Extract the [x, y] coordinate from the center of the cell holding the provided text.  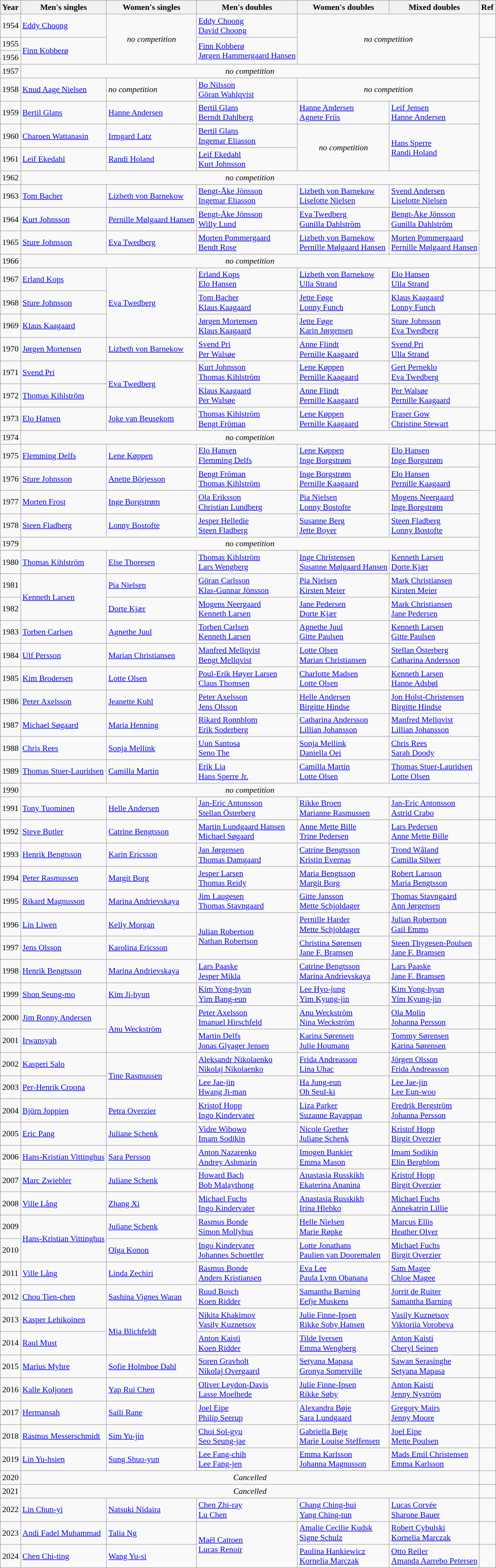
Lee Jae-jin Hwang Ji-man [247, 1087]
Mia Blichfeldt [151, 1331]
Sonja Mellink [151, 749]
Joke van Beusekom [151, 419]
2005 [11, 1134]
Saili Rane [151, 1413]
1987 [11, 725]
Sofie Holmboe Dahl [151, 1366]
Hanne Andersen Agnete Friis [344, 113]
1965 [11, 243]
Women's doubles [344, 7]
Catharina Andersson Lillian Johansson [344, 725]
Rikard Magnusson [63, 902]
Karolina Ericsson [151, 948]
Morten Pommergaard Bendt Rose [247, 243]
1957 [11, 71]
2001 [11, 1041]
Morten Pommergaard Pernille Mølgaard Hansen [434, 243]
Kim Yong-hyun Yim Bang-eun [247, 994]
Susanne Berg Jette Boyer [344, 526]
Torben Carlsen [63, 632]
1963 [11, 196]
Tine Rasmussen [151, 1076]
Men's doubles [247, 7]
Gabriella Bøje Marie Louise Steffensen [344, 1436]
Sam Magee Chloe Magee [434, 1274]
Yap Rui Chen [151, 1390]
Elo Hansen Flemming Delfs [247, 456]
Peter Rasmussen [63, 878]
1993 [11, 855]
Kristof Hopp Ingo Kindervater [247, 1111]
Jens Olsson [63, 948]
Charoen Wattanasin [63, 136]
Anton Kaisti Jenny Nyström [434, 1390]
Bertil Glans [63, 113]
1976 [11, 479]
Kelly Morgan [151, 924]
Jane Pedersen Dorte Kjær [344, 609]
Per Walsøe Pernille Kaagaard [434, 396]
2009 [11, 1227]
Mark Christiansen Jane Pedersen [434, 609]
Amalie Cecilie Kudsk Signe Schulz [344, 1533]
1958 [11, 90]
Mixed doubles [434, 7]
1998 [11, 971]
Kalle Koljonen [63, 1390]
Lizbeth von Barnekow Liselotte Nielsen [344, 196]
Knud Aage Nielsen [63, 90]
Pernille Mølgaard Hansen [151, 219]
Agnethe Juul Gitte Paulsen [344, 632]
Manfred Mellqvist Bengt Mellqvist [247, 655]
Torben Carlsen Kenneth Larsen [247, 632]
2007 [11, 1180]
Thomas Stavngaard Ann Jørgensen [434, 902]
Steve Butler [63, 832]
Martin Lundgaard Hansen Michael Søgaard [247, 832]
Jim Laugesen Thomas Stavngaard [247, 902]
Trond Wåland Camilla Silwer [434, 855]
Michael Søgaard [63, 725]
Andi Fadel Muhammad [63, 1533]
Elo Hansen Inge Borgstrøm [434, 456]
Nicole Grether Juliane Schenk [344, 1134]
Eva Lee Paula Lynn Obanana [344, 1274]
Steen Fladberg [63, 526]
1954 [11, 26]
Mogens Neergaard Inge Borgstrøm [434, 502]
Jörgen Olsson Frida Andreasson [434, 1064]
Ulf Persson [63, 655]
1982 [11, 609]
Howard Bach Bob Malaythong [247, 1180]
Tilde Iversen Emma Wengberg [344, 1343]
Aleksandr Nikolaenko Nikolaj Nikolaenko [247, 1064]
Finn Kobberø [63, 51]
1978 [11, 526]
Svend Pri [63, 372]
Lotte Jonathans Paulien van Dooremalen [344, 1250]
Sture Johnsson Eva Twedberg [434, 326]
Jeanette Kuhl [151, 701]
1961 [11, 159]
Kenneth Larsen [63, 597]
Lee Hyo-jung Yim Kyung-jin [344, 994]
Jon Holst-Christensen Birgitte Hindse [434, 701]
1969 [11, 326]
Ingo Kindervater Johannes Schoettler [247, 1250]
Michael Fuchs Annekatrin Lillie [434, 1204]
Finn Kobberø Jørgen Hammergaard Hansen [247, 51]
Robert Larsson Maria Bengtsson [434, 878]
Tom Bacher Klaus Kaagaard [247, 303]
Lotte Olsen Marian Christiansen [344, 655]
Göran Carlsson Klas-Gunnar Jönsson [247, 586]
1985 [11, 679]
Jan Jørgensen Thomas Damgaard [247, 855]
Morten Frost [63, 502]
Julie Finne-Ipsen Rikke Søby [344, 1390]
Martin Delfs Jonas Glyager Jensen [247, 1041]
1999 [11, 994]
Imogen Bankier Emma Mason [344, 1157]
Lars Paaske Jesper Mikla [247, 971]
Frida Andreasson Lina Uhac [344, 1064]
Pia Nielsen [151, 586]
Klaus Kaagaard Per Walsøe [247, 396]
1977 [11, 502]
Kenneth Larsen Gitte Paulsen [434, 632]
1983 [11, 632]
1988 [11, 749]
Stellan Österberg Catharina Andersson [434, 655]
Catrine Bengtsson [151, 832]
Thomas Stuer-Lauridsen Lotte Olsen [434, 771]
1986 [11, 701]
Erland Kops [63, 279]
1955 [11, 44]
2023 [11, 1533]
Kasperi Salo [63, 1064]
Kasper Lehikoinen [63, 1320]
Mogens Neergaard Kenneth Larsen [247, 609]
Natsuki Nidaira [151, 1509]
Thomas Kihlström Bengt Fröman [247, 419]
Camilla Martin Lotte Olsen [344, 771]
Lee Fang-chih Lee Fang-jen [247, 1459]
Svend Pri Per Walsøe [247, 349]
Gert Perneklo Eva Twedberg [434, 372]
Marian Christiansen [151, 655]
2021 [11, 1492]
Lin Chun-yi [63, 1509]
1984 [11, 655]
Sonja Mellink Daniella Oei [344, 749]
Rasmus Messerschmidt [63, 1436]
Elo Hansen Ulla Strand [434, 279]
Talia Ng [151, 1533]
Liza Parker Suzanne Rayappan [344, 1111]
Marius Myhre [63, 1366]
1962 [11, 178]
Lin Liwen [63, 924]
Margit Borg [151, 878]
1997 [11, 948]
Eddy Choong [63, 26]
Tony Tuominen [63, 808]
Linda Zechiri [151, 1274]
2022 [11, 1509]
Jesper Larsen Thomas Reidy [247, 878]
Lotte Olsen [151, 679]
2013 [11, 1320]
Fraser Gow Christine Stewart [434, 419]
Björn Joppien [63, 1111]
Flemming Delfs [63, 456]
Elo Hansen [63, 419]
1970 [11, 349]
Marc Zwiebler [63, 1180]
1974 [11, 437]
Kim Ji-hyun [151, 994]
1966 [11, 261]
Chen Chi-ting [63, 1557]
Robert Cybulski Kornelia Marczak [434, 1533]
2002 [11, 1064]
Ola Molin Johanna Persson [434, 1018]
1995 [11, 902]
Hanne Andersen [151, 113]
Peter Axelsson Jens Olsson [247, 701]
Olga Konon [151, 1250]
Soren Gravholt Nikolaj Overgaard [247, 1366]
Irwansyah [63, 1041]
Dorte Kjær [151, 609]
Emma Karlsson Johanna Magnusson [344, 1459]
Sung Shuo-yun [151, 1459]
Sawan Serasinghe Setyana Mapasa [434, 1366]
Ha Jung-eun Oh Seul-ki [344, 1087]
Anton Kaisti Cheryl Seinen [434, 1343]
Poul-Erik Høyer Larsen Claus Thomsen [247, 679]
2006 [11, 1157]
Klaus Kaagaard Lonny Funch [434, 303]
Manfred Mellqvist Lillian Johansson [434, 725]
Maël Cattoen Lucas Renoir [247, 1544]
Jesper Helledie Steen Fladberg [247, 526]
1996 [11, 924]
Choi Sol-gyu Seo Seung-jae [247, 1436]
Lonny Bostofte [151, 526]
Hans Sperre Randi Holand [434, 148]
1971 [11, 372]
2008 [11, 1204]
1972 [11, 396]
Kim Yong-hyun Yim Kyung-jin [434, 994]
1979 [11, 544]
Ruud Bosch Koen Ridder [247, 1296]
Bo Nilsson Göran Wahlqvist [247, 90]
1994 [11, 878]
Lin Yu-hsien [63, 1459]
Julian Robertson Gail Emms [434, 924]
Wang Yu-si [151, 1557]
Karin Ericsson [151, 855]
2010 [11, 1250]
1975 [11, 456]
Gitte Jansson Mette Schjoldager [344, 902]
1980 [11, 562]
2016 [11, 1390]
Inge Christensen Susanne Mølgaard Hansen [344, 562]
1967 [11, 279]
Svend Andersen Liselotte Nielsen [434, 196]
Lee Jae-jin Lee Eun-woo [434, 1087]
1956 [11, 58]
Anton Nazarenko Andrey Ashmarin [247, 1157]
Mark Christiansen Kirsten Meier [434, 586]
Raul Must [63, 1343]
Anastasia Russkikh Ekaterina Ananina [344, 1180]
Sim Yu-jin [151, 1436]
2004 [11, 1111]
Leif Ekedahl Kurt Johnsson [247, 159]
Uun Santosa Seno The [247, 749]
Lars Pedersen Anne Mette Bille [434, 832]
2012 [11, 1296]
Jan-Eric Antonsson Stellan Österberg [247, 808]
1989 [11, 771]
2011 [11, 1274]
1981 [11, 586]
Jette Føge Karin Jørgensen [344, 326]
1992 [11, 832]
Pernille Harder Mette Schjoldager [344, 924]
Oliver Leydon-Davis Lasse Moelhede [247, 1390]
Shon Seung-mo [63, 994]
Year [11, 7]
Imam Sodikin Elin Bergblom [434, 1157]
1964 [11, 219]
1991 [11, 808]
Rasmus Bonde Anders Kristiansen [247, 1274]
Ref [487, 7]
Peter Axelsson Imanuel Hirschfeld [247, 1018]
Pia Nielsen Kirsten Meier [344, 586]
Tommy Sørensen Karina Sørensen [434, 1041]
Lene Køppen Inge Borgstrøm [344, 456]
Helle Andersen Birgitte Hindse [344, 701]
Irmgard Latz [151, 136]
Karina Sørensen Julie Houmann [344, 1041]
Thomas Kihlström Lars Wengberg [247, 562]
Rikard Ronnblom Erik Soderberg [247, 725]
Leif Ekedahl [63, 159]
Jørgen Mortensen Klaus Kaagaard [247, 326]
Joel Eipe Mette Poulsen [434, 1436]
Bertil Glans Berndt Dahlberg [247, 113]
Samantha Barning Eefje Muskens [344, 1296]
Alexandra Bøje Sara Lundgaard [344, 1413]
Vasily Kuznetsov Viktoriia Vorobeva [434, 1320]
Lene Køppen [151, 456]
Mads Emil Christensen Emma Karlsson [434, 1459]
2014 [11, 1343]
2024 [11, 1557]
Bengt Fröman Thomas Kihlström [247, 479]
2015 [11, 1366]
Otto Reiler Amanda Aarrebo Petersen [434, 1557]
Chris Rees [63, 749]
Leif Jensen Hanne Andersen [434, 113]
Christina Sørensen Jane F. Bramsen [344, 948]
Erland Kops Elo Hansen [247, 279]
Bengt-Åke Jönsson Willy Lund [247, 219]
Rasmus Bonde Simon Mollyhus [247, 1227]
Women's singles [151, 7]
Tom Bacher [63, 196]
Anton Kaisti Koen Ridder [247, 1343]
Eva Twedberg Gunilla Dahlström [344, 219]
Lucas Corvée Sharone Bauer [434, 1509]
Agnethe Juul [151, 632]
Vidre Wibowo Imam Sodikin [247, 1134]
Kurt Johnsson Thomas Kihlström [247, 372]
Pia Nielsen Lonny Bostofte [344, 502]
Chris Rees Sarah Doody [434, 749]
Jette Føge Lonny Funch [344, 303]
Anu Weckström [151, 1029]
Helle Andersen [151, 808]
Inge Borgstrøm [151, 502]
Jørgen Mortensen [63, 349]
Eric Pang [63, 1134]
Petra Overzier [151, 1111]
Kim Brodersen [63, 679]
Erik Lia Hans Sperre Jr. [247, 771]
Bengt-Åke Jönsson Ingemar Eliasson [247, 196]
Chang Ching-hui Yang Ching-tun [344, 1509]
Jim Ronny Andersen [63, 1018]
Klaus Kaagaard [63, 326]
1968 [11, 303]
Sashina Vignes Waran [151, 1296]
Anne Mette Bille Trine Pedersen [344, 832]
Kenneth Larsen Dorte Kjær [434, 562]
Randi Holand [151, 159]
Anastasia Russkikh Irina Hlebko [344, 1204]
Nikita Khakimov Vasily Kuznetsov [247, 1320]
Men's singles [63, 7]
2000 [11, 1018]
Steen Fladberg Lonny Bostofte [434, 526]
Anu Weckström Nina Weckström [344, 1018]
Helle Nielsen Marie Røpke [344, 1227]
Charlotte Madsen Lotte Olsen [344, 679]
Anette Börjesson [151, 479]
Julian Robertson Nathan Robertson [247, 936]
Jorrit de Ruiter Samantha Barning [434, 1296]
Kurt Johnsson [63, 219]
Bertil Glans Ingemar Eliasson [247, 136]
Michael Fuchs Ingo Kindervater [247, 1204]
Paulina Hankiewicz Kornelia Marczak [344, 1557]
Steen Thygesen-Poulsen Jane F. Bramsen [434, 948]
Hermansah [63, 1413]
Bengt-Åke Jönsson Gunilla Dahlström [434, 219]
Catrine Bengtsson Marina Andrievskaya [344, 971]
2020 [11, 1478]
Rikke Broen Marianne Rasmussen [344, 808]
Maria Henning [151, 725]
Else Thoresen [151, 562]
Chen Zhi-ray Lu Chen [247, 1509]
Inge Borgstrøm Pernille Kaagaard [344, 479]
1959 [11, 113]
Maria Bengtsson Margit Borg [344, 878]
Peter Axelsson [63, 701]
1990 [11, 790]
Catrine Bengtsson Kristin Evernas [344, 855]
Per-Henrik Croona [63, 1087]
Michael Fuchs Birgit Overzier [434, 1250]
Thomas Stuer-Lauridsen [63, 771]
Julie Finne-Ipsen Rikke Soby Hansen [344, 1320]
Chou Tien-chen [63, 1296]
Joel Eipe Philip Seerup [247, 1413]
1973 [11, 419]
Ola Eriksson Christian Lundberg [247, 502]
Sara Persson [151, 1157]
Fredrik Bergström Johanna Persson [434, 1111]
2003 [11, 1087]
Lars Paaske Jane F. Bramsen [434, 971]
Eddy Choong David Choong [247, 26]
2017 [11, 1413]
Svend Pri Ulla Strand [434, 349]
Camilla Martin [151, 771]
2019 [11, 1459]
Marcus Ellis Heather Olver [434, 1227]
Elo Hansen Pernille Kaagaard [434, 479]
Zhang Xi [151, 1204]
1960 [11, 136]
Lizbeth von Barnekow Ulla Strand [344, 279]
2018 [11, 1436]
Kenneth Larsen Hanne Adsbøl [434, 679]
Jan-Eric Antonsson Astrid Crabo [434, 808]
Setyana Mapasa Gronya Somerville [344, 1366]
Gregory Mairs Jenny Moore [434, 1413]
Lizbeth von Barnekow Pernille Mølgaard Hansen [344, 243]
